Capture the cell that displays the provided text and extract its [x, y] central coordinate. 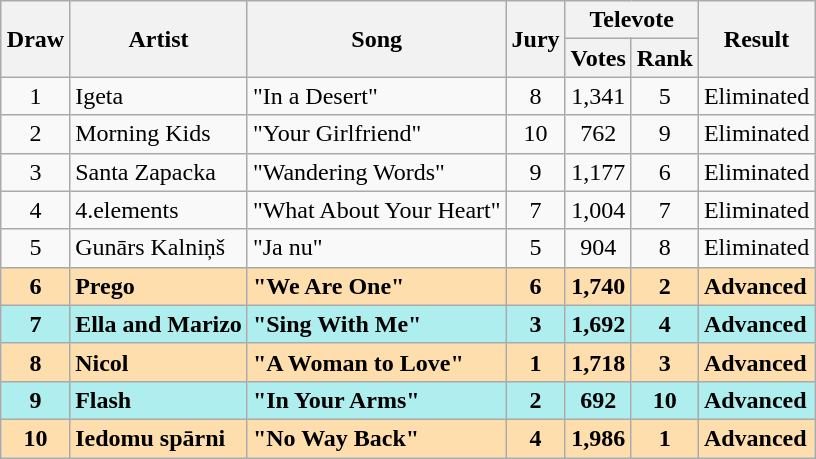
"Ja nu" [376, 248]
Result [756, 39]
4.elements [159, 210]
904 [598, 248]
Ella and Marizo [159, 324]
1,718 [598, 362]
Televote [632, 20]
Prego [159, 286]
"In a Desert" [376, 96]
Gunārs Kalniņš [159, 248]
Votes [598, 58]
Santa Zapacka [159, 172]
762 [598, 134]
"Sing With Me" [376, 324]
1,177 [598, 172]
Morning Kids [159, 134]
Song [376, 39]
1,740 [598, 286]
Igeta [159, 96]
1,986 [598, 438]
Iedomu spārni [159, 438]
"In Your Arms" [376, 400]
"A Woman to Love" [376, 362]
"We Are One" [376, 286]
1,692 [598, 324]
"No Way Back" [376, 438]
Artist [159, 39]
Draw [35, 39]
1,004 [598, 210]
"Your Girlfriend" [376, 134]
"What About Your Heart" [376, 210]
Rank [664, 58]
1,341 [598, 96]
Jury [536, 39]
"Wandering Words" [376, 172]
Nicol [159, 362]
692 [598, 400]
Flash [159, 400]
